From the cell containing the given text, extract its center point as [x, y] coordinate. 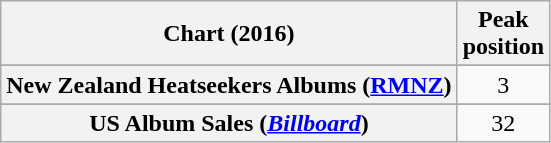
Chart (2016) [229, 34]
US Album Sales (Billboard) [229, 123]
Peak position [503, 34]
New Zealand Heatseekers Albums (RMNZ) [229, 85]
3 [503, 85]
32 [503, 123]
